Return the (X, Y) coordinate for the center point of the cell that contains the specified text.  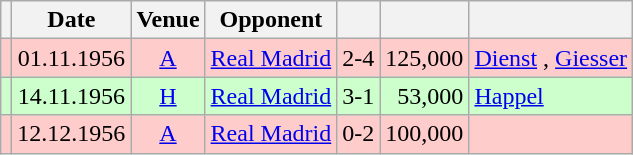
3-1 (358, 96)
12.12.1956 (72, 134)
100,000 (424, 134)
14.11.1956 (72, 96)
125,000 (424, 58)
Date (72, 20)
0-2 (358, 134)
Opponent (271, 20)
Venue (168, 20)
Dienst , Giesser (551, 58)
53,000 (424, 96)
01.11.1956 (72, 58)
H (168, 96)
2-4 (358, 58)
Happel (551, 96)
